Determine the (X, Y) coordinate at the center of the cell enclosing the given text.  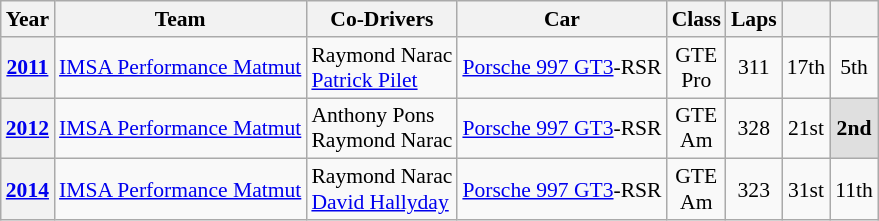
323 (754, 190)
Team (180, 19)
GTEPro (696, 68)
2011 (28, 68)
31st (806, 190)
11th (854, 190)
Raymond Narac David Hallyday (382, 190)
Car (562, 19)
Laps (754, 19)
311 (754, 68)
2014 (28, 190)
Anthony Pons Raymond Narac (382, 128)
Year (28, 19)
Raymond Narac Patrick Pilet (382, 68)
5th (854, 68)
21st (806, 128)
17th (806, 68)
2012 (28, 128)
Co-Drivers (382, 19)
2nd (854, 128)
Class (696, 19)
328 (754, 128)
